Return [X, Y] of the center of cell containing provided text 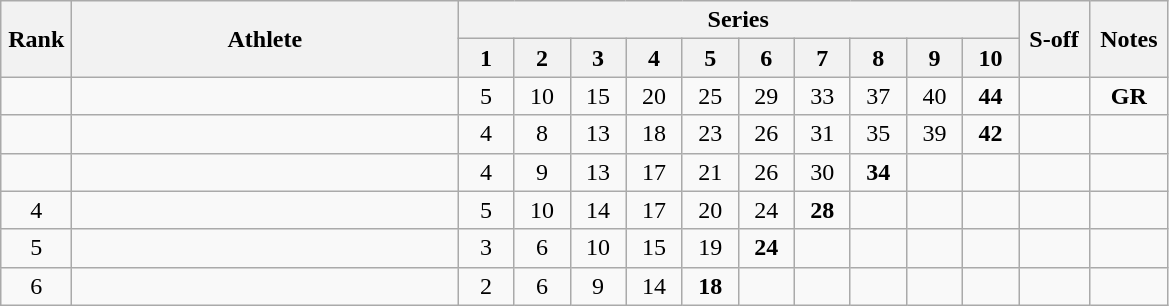
Rank [36, 39]
35 [878, 134]
44 [990, 96]
29 [766, 96]
Athlete [265, 39]
37 [878, 96]
31 [822, 134]
34 [878, 172]
19 [710, 248]
23 [710, 134]
1 [486, 58]
28 [822, 210]
39 [934, 134]
42 [990, 134]
GR [1130, 96]
30 [822, 172]
25 [710, 96]
33 [822, 96]
7 [822, 58]
Notes [1130, 39]
21 [710, 172]
S-off [1054, 39]
40 [934, 96]
Series [738, 20]
